Extract the [X, Y] coordinate from the center of the cell holding the provided text.  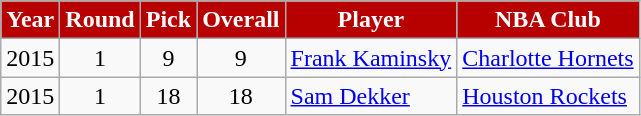
Pick [168, 20]
Player [371, 20]
Sam Dekker [371, 96]
NBA Club [548, 20]
Overall [241, 20]
Round [100, 20]
Houston Rockets [548, 96]
Year [30, 20]
Frank Kaminsky [371, 58]
Charlotte Hornets [548, 58]
